Capture the cell that displays the provided text and extract its [x, y] central coordinate. 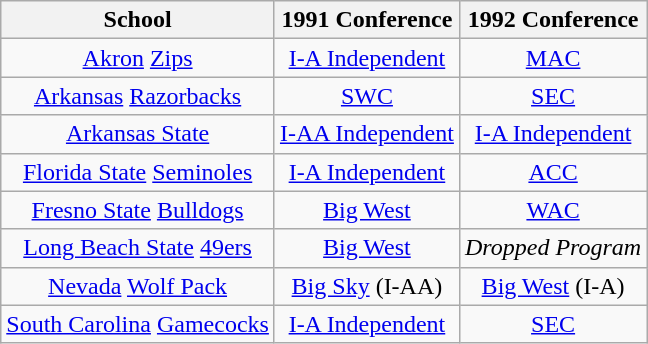
South Carolina Gamecocks [138, 324]
1991 Conference [366, 20]
I-AA Independent [366, 134]
Akron Zips [138, 58]
MAC [552, 58]
WAC [552, 210]
Nevada Wolf Pack [138, 286]
Arkansas Razorbacks [138, 96]
Arkansas State [138, 134]
Long Beach State 49ers [138, 248]
Fresno State Bulldogs [138, 210]
Big West (I-A) [552, 286]
ACC [552, 172]
Florida State Seminoles [138, 172]
School [138, 20]
1992 Conference [552, 20]
SWC [366, 96]
Big Sky (I-AA) [366, 286]
Dropped Program [552, 248]
